Identify which cell holds the provided text, then report its [X, Y] central coordinate. 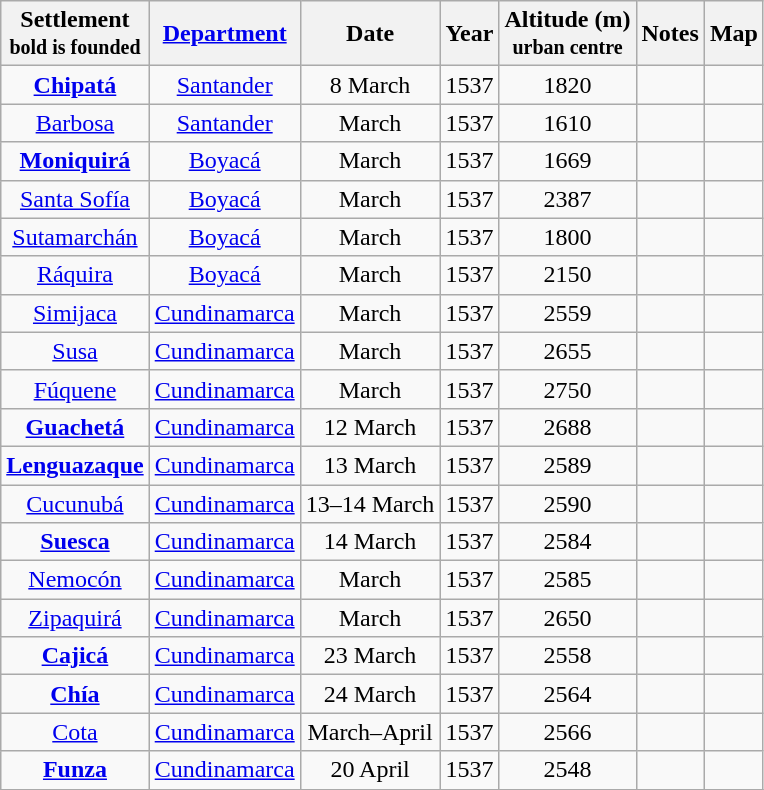
Cucunubá [75, 503]
24 March [370, 694]
2655 [568, 351]
Lenguazaque [75, 465]
Moniquirá [75, 161]
1669 [568, 161]
Ráquira [75, 275]
Nemocón [75, 580]
1800 [568, 237]
8 March [370, 85]
Fúquene [75, 389]
Department [224, 34]
Suesca [75, 542]
13–14 March [370, 503]
2548 [568, 770]
Santa Sofía [75, 199]
20 April [370, 770]
23 March [370, 656]
Chía [75, 694]
Chipatá [75, 85]
Barbosa [75, 123]
Settlementbold is founded [75, 34]
March–April [370, 732]
Date [370, 34]
2590 [568, 503]
14 March [370, 542]
Guachetá [75, 427]
12 March [370, 427]
2566 [568, 732]
2688 [568, 427]
Altitude (m)urban centre [568, 34]
2584 [568, 542]
2564 [568, 694]
1610 [568, 123]
Notes [670, 34]
2387 [568, 199]
Cota [75, 732]
Cajicá [75, 656]
Simijaca [75, 313]
Year [470, 34]
2150 [568, 275]
2650 [568, 618]
2750 [568, 389]
2559 [568, 313]
Funza [75, 770]
2589 [568, 465]
Zipaquirá [75, 618]
1820 [568, 85]
2558 [568, 656]
Map [734, 34]
13 March [370, 465]
Susa [75, 351]
Sutamarchán [75, 237]
2585 [568, 580]
